Determine the (x, y) coordinate at the center of the cell enclosing the given text.  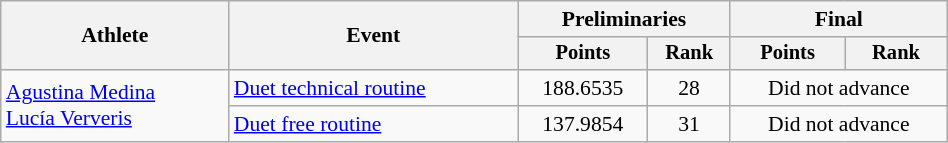
Final (838, 19)
31 (689, 124)
28 (689, 88)
Agustina MedinaLucía Ververis (115, 106)
Duet technical routine (374, 88)
188.6535 (583, 88)
137.9854 (583, 124)
Duet free routine (374, 124)
Preliminaries (624, 19)
Event (374, 36)
Athlete (115, 36)
